From the cell containing the given text, extract its center point as (X, Y) coordinate. 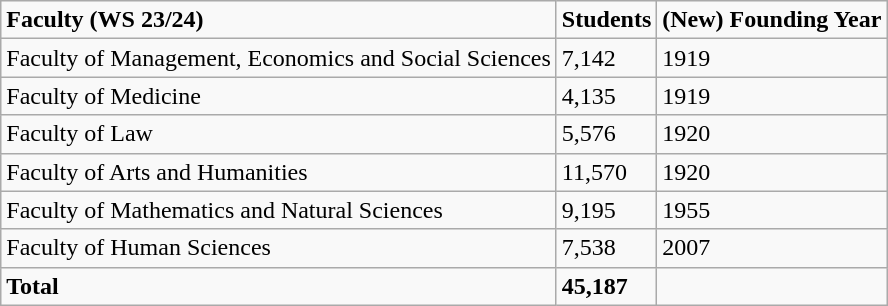
1955 (772, 210)
Faculty of Mathematics and Natural Sciences (279, 210)
(New) Founding Year (772, 20)
Total (279, 286)
2007 (772, 248)
Faculty of Law (279, 134)
7,538 (606, 248)
Faculty of Management, Economics and Social Sciences (279, 58)
9,195 (606, 210)
5,576 (606, 134)
Faculty of Medicine (279, 96)
Faculty of Human Sciences (279, 248)
45,187 (606, 286)
Faculty of Arts and Humanities (279, 172)
7,142 (606, 58)
4,135 (606, 96)
Students (606, 20)
Faculty (WS 23/24) (279, 20)
11,570 (606, 172)
